Search for the cell housing the specified text and yield its (X, Y) center coordinate. 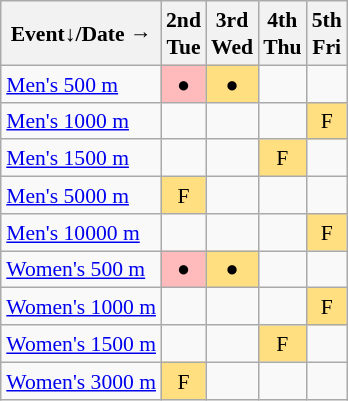
Men's 1000 m (81, 120)
Women's 1500 m (81, 344)
5thFri (327, 33)
Women's 1000 m (81, 306)
Men's 500 m (81, 84)
2ndTue (184, 33)
Men's 5000 m (81, 194)
Event↓/Date → (81, 33)
Men's 1500 m (81, 158)
Women's 500 m (81, 268)
Women's 3000 m (81, 380)
4thThu (282, 33)
Men's 10000 m (81, 232)
3rdWed (232, 33)
